Capture the cell that displays the provided text and extract its [x, y] central coordinate. 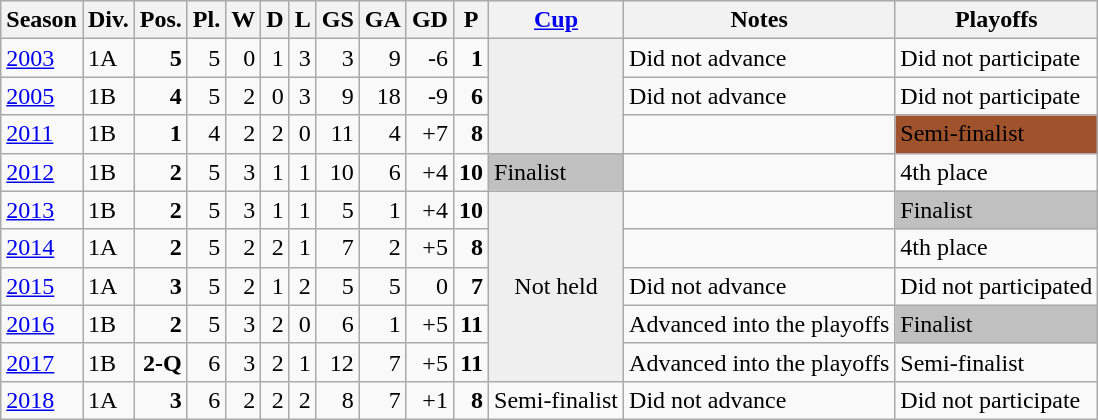
Did not participated [996, 286]
2-Q [160, 362]
GA [382, 20]
2015 [42, 286]
GD [430, 20]
+7 [430, 134]
12 [338, 362]
Not held [556, 286]
2017 [42, 362]
Cup [556, 20]
Playoffs [996, 20]
2014 [42, 248]
2003 [42, 58]
2016 [42, 324]
L [302, 20]
2005 [42, 96]
Pl. [206, 20]
-6 [430, 58]
Pos. [160, 20]
2018 [42, 400]
Div. [108, 20]
2013 [42, 210]
2012 [42, 172]
2011 [42, 134]
Notes [760, 20]
GS [338, 20]
18 [382, 96]
D [275, 20]
-9 [430, 96]
Season [42, 20]
W [244, 20]
+1 [430, 400]
P [470, 20]
